Locate the cell with the specified text and output its (X, Y) center coordinate. 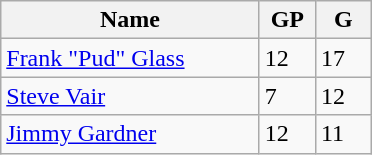
7 (287, 96)
Name (130, 20)
Jimmy Gardner (130, 134)
G (343, 20)
GP (287, 20)
11 (343, 134)
17 (343, 58)
Steve Vair (130, 96)
Frank "Pud" Glass (130, 58)
